Find where the given text appears and provide that cell's center as (X, Y) coordinate. 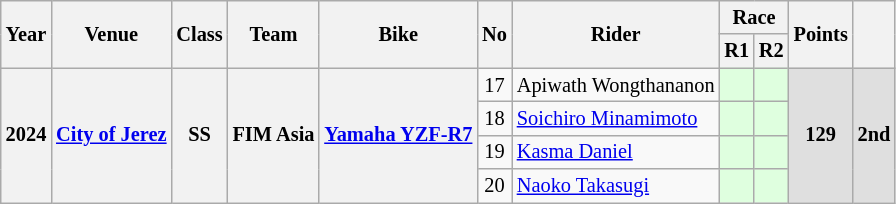
R1 (736, 51)
Year (26, 34)
17 (494, 85)
Team (274, 34)
Rider (616, 34)
Race (754, 17)
18 (494, 118)
129 (821, 136)
Apiwath Wongthananon (616, 85)
City of Jerez (111, 136)
SS (199, 136)
Yamaha YZF-R7 (398, 136)
Bike (398, 34)
Kasma Daniel (616, 152)
R2 (772, 51)
Points (821, 34)
2nd (874, 136)
2024 (26, 136)
Venue (111, 34)
FIM Asia (274, 136)
19 (494, 152)
20 (494, 186)
No (494, 34)
Naoko Takasugi (616, 186)
Class (199, 34)
Soichiro Minamimoto (616, 118)
